Capture the cell that displays the provided text and extract its (x, y) central coordinate. 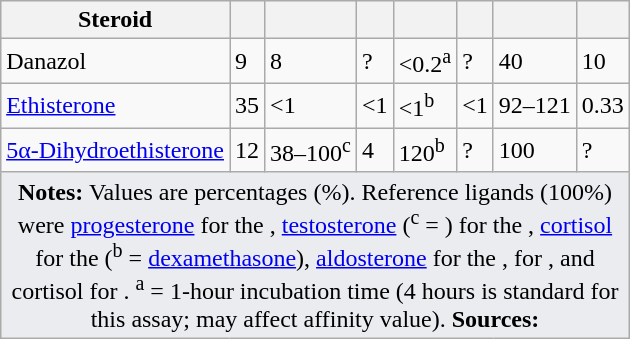
4 (376, 150)
Danazol (116, 62)
Ethisterone (116, 106)
10 (602, 62)
9 (248, 62)
40 (534, 62)
38–100c (311, 150)
Steroid (116, 20)
0.33 (602, 106)
92–121 (534, 106)
35 (248, 106)
<1b (424, 106)
8 (311, 62)
100 (534, 150)
120b (424, 150)
5α-Dihydroethisterone (116, 150)
<0.2a (424, 62)
12 (248, 150)
